Determine the [X, Y] coordinate at the center of the cell enclosing the given text.  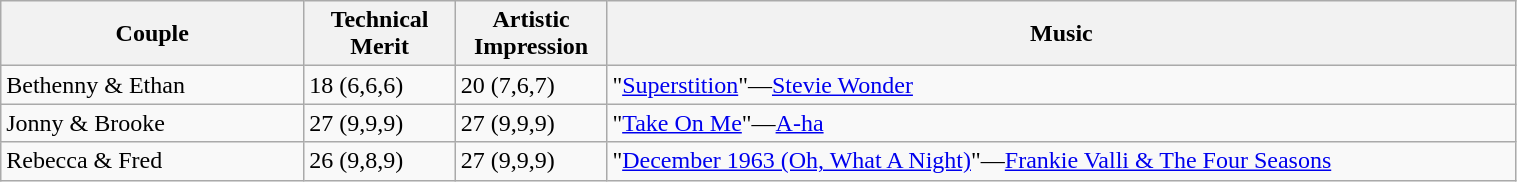
"Take On Me"—A-ha [1062, 123]
"December 1963 (Oh, What A Night)"—Frankie Valli & The Four Seasons [1062, 161]
Music [1062, 34]
Rebecca & Fred [152, 161]
18 (6,6,6) [380, 85]
Technical Merit [380, 34]
Bethenny & Ethan [152, 85]
"Superstition"—Stevie Wonder [1062, 85]
26 (9,8,9) [380, 161]
20 (7,6,7) [531, 85]
Couple [152, 34]
Jonny & Brooke [152, 123]
Artistic Impression [531, 34]
